Extract the [X, Y] coordinate from the center of the cell holding the provided text.  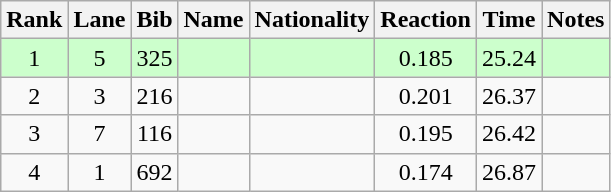
Bib [154, 20]
325 [154, 58]
0.201 [426, 96]
2 [34, 96]
Name [214, 20]
26.87 [510, 172]
Time [510, 20]
692 [154, 172]
Reaction [426, 20]
26.37 [510, 96]
25.24 [510, 58]
0.195 [426, 134]
116 [154, 134]
0.174 [426, 172]
Lane [100, 20]
26.42 [510, 134]
7 [100, 134]
0.185 [426, 58]
4 [34, 172]
216 [154, 96]
Rank [34, 20]
Nationality [312, 20]
Notes [576, 20]
5 [100, 58]
